Extract the (X, Y) coordinate from the center of the cell holding the provided text.  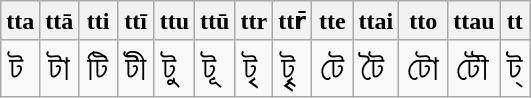
tt (514, 21)
টি (98, 68)
টৃ (254, 68)
টী (136, 68)
ttr (254, 21)
টা (60, 68)
টৄ (292, 68)
ttū (215, 21)
ttr̄ (292, 21)
টূ (215, 68)
টু (174, 68)
ট্ (514, 68)
ttai (376, 21)
ttī (136, 21)
টৈ (376, 68)
ttu (174, 21)
টৌ (474, 68)
টো (424, 68)
tta (20, 21)
ttā (60, 21)
tte (332, 21)
ttau (474, 21)
ট (20, 68)
টে (332, 68)
tto (424, 21)
tti (98, 21)
